Determine the (x, y) coordinate at the center of the cell enclosing the given text.  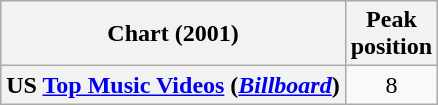
Peakposition (391, 34)
Chart (2001) (173, 34)
8 (391, 85)
US Top Music Videos (Billboard) (173, 85)
